Return (X, Y) of the center of cell containing provided text 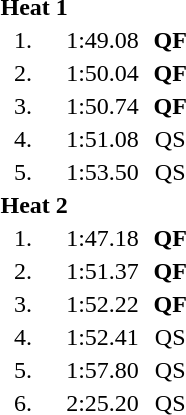
1:50.04 (102, 73)
1:52.22 (102, 304)
1:50.74 (102, 106)
1:51.08 (102, 139)
1:52.41 (102, 337)
1:47.18 (102, 238)
1:53.50 (102, 172)
1:49.08 (102, 40)
1:57.80 (102, 370)
1:51.37 (102, 271)
